Determine the (X, Y) coordinate at the center of the cell enclosing the given text.  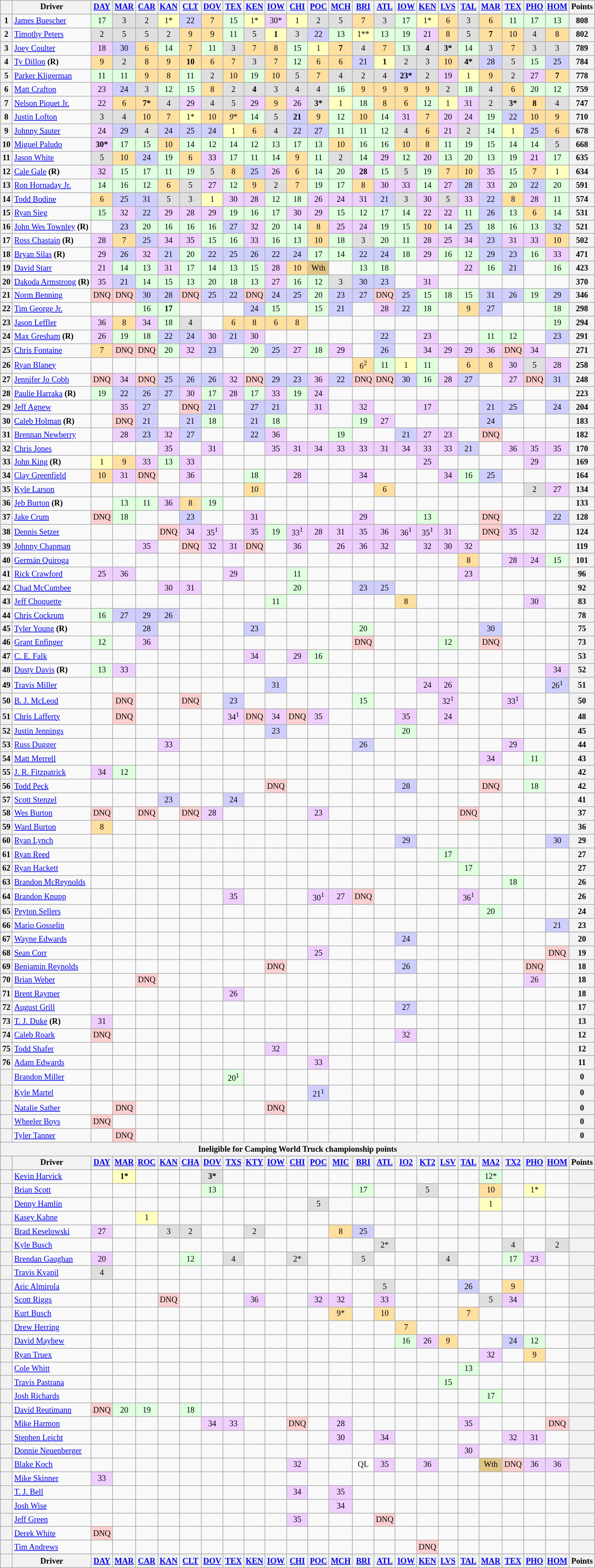
Josh Richards (52, 1396)
23* (406, 76)
635 (582, 158)
IO2 (406, 1163)
Brandon McReynolds (52, 882)
Brendan Gaughan (52, 1259)
370 (582, 282)
Mike Skinner (52, 1479)
789 (582, 48)
Paulie Harraka (R) (52, 394)
Chris Jones (52, 448)
Germán Quiroga (52, 560)
Dakoda Armstrong (R) (52, 282)
Norm Benning (52, 296)
321 (448, 701)
MIC (341, 1163)
808 (582, 21)
Brennan Newberry (52, 435)
Peyton Sellers (52, 911)
Derek White (52, 1534)
40 (6, 560)
Jennifer Jo Cobb (52, 380)
Tyler Tanner (52, 1136)
759 (582, 89)
261 (557, 685)
294 (582, 323)
Max Gresham (R) (52, 337)
124 (582, 532)
Scott Stenzel (52, 800)
747 (582, 103)
Matt Merrell (52, 759)
298 (582, 309)
KT2 (427, 1163)
341 (234, 717)
Cole Whitt (52, 1368)
56 (6, 786)
KTY (255, 1163)
T. J. Duke (R) (52, 1022)
101 (582, 560)
Aric Almirola (52, 1286)
4* (468, 62)
Parker Kligerman (52, 76)
63 (6, 882)
Todd Bodine (52, 200)
David Mayhew (52, 1341)
Ryan Hackett (52, 868)
291 (582, 337)
39 (6, 546)
471 (582, 255)
64 (6, 897)
CHA (190, 1163)
Wayne Edwards (52, 939)
201 (234, 1078)
Tim George Jr. (52, 309)
ROC (147, 1163)
92 (582, 587)
Drew Herring (52, 1327)
183 (582, 421)
301 (318, 897)
Ryan Blaney (52, 365)
Wheeler Boys (52, 1122)
Stephen Leicht (52, 1438)
49 (6, 685)
133 (582, 503)
Kyle Busch (52, 1245)
211 (318, 1093)
574 (582, 200)
Russ Dugger (52, 745)
119 (582, 546)
69 (6, 967)
591 (582, 186)
182 (582, 435)
Kasey Kahne (52, 1218)
Todd Shafer (52, 1049)
Ineligible for Camping World Truck championship points (298, 1150)
68 (6, 953)
J. R. Fitzpatrick (52, 772)
Rick Crawford (52, 574)
60 (6, 841)
Justin Jennings (52, 731)
71 (6, 994)
Sean Corr (52, 953)
802 (582, 35)
Caleb Holman (R) (52, 421)
Caleb Roark (52, 1036)
778 (582, 76)
Cale Gale (R) (52, 172)
Ryan Sieg (52, 213)
134 (582, 489)
LSV (448, 1163)
Ward Burton (52, 827)
7* (147, 103)
Jason Leffler (52, 323)
Brad Keselowski (52, 1232)
70 (6, 981)
C. E. Falk (52, 657)
Chris Cockrum (52, 615)
Wes Burton (52, 813)
55 (6, 772)
Brent Raymer (52, 994)
Brian Scott (52, 1191)
59 (6, 827)
72 (6, 1008)
TX2 (513, 1163)
423 (582, 268)
128 (582, 517)
634 (582, 172)
David Reutimann (52, 1410)
271 (582, 350)
Chris Fontaine (52, 350)
Kyle Martel (52, 1093)
96 (582, 574)
78 (582, 615)
Jake Crum (52, 517)
Benjamin Reynolds (52, 967)
James Buescher (52, 21)
Timothy Peters (52, 35)
Grant Enfinger (52, 643)
John Wes Townley (R) (52, 227)
54 (6, 759)
Mario Gosselin (52, 925)
Jeb Burton (R) (52, 503)
Brandon Knupp (52, 897)
Tyler Young (R) (52, 629)
38 (6, 532)
Tim Andrews (52, 1547)
248 (582, 380)
47 (6, 657)
Johnny Chapman (52, 546)
Mike Harmon (52, 1424)
710 (582, 117)
66 (6, 925)
76 (6, 1063)
Jeff Green (52, 1520)
Travis Kvapil (52, 1273)
668 (582, 144)
Brandon Miller (52, 1078)
12* (490, 1177)
Kyle Larson (52, 489)
58 (6, 813)
164 (582, 476)
Chad McCumbee (52, 587)
Ryan Lynch (52, 841)
T. J. Bell (52, 1493)
74 (6, 1036)
784 (582, 62)
521 (582, 227)
Scott Riggs (52, 1300)
170 (582, 448)
204 (582, 407)
Joey Coulter (52, 48)
Jeff Agnew (52, 407)
Kevin Harvick (52, 1177)
Jeff Choquette (52, 601)
David Starr (52, 268)
Ty Dillon (R) (52, 62)
John King (R) (52, 462)
169 (582, 462)
Dusty Davis (R) (52, 671)
Todd Peck (52, 786)
Brian Weber (52, 981)
August Grill (52, 1008)
346 (582, 296)
Chris Lafferty (52, 717)
Nelson Piquet Jr. (52, 103)
TXS (234, 1163)
Matt Crafton (52, 89)
67 (6, 939)
65 (6, 911)
Ryan Truex (52, 1355)
223 (582, 394)
B. J. McLeod (52, 701)
Ross Chastain (R) (52, 241)
Travis Pastrana (52, 1382)
Clay Greenfield (52, 476)
Bryan Silas (R) (52, 255)
678 (582, 130)
1** (363, 35)
Ryan Reed (52, 854)
MA2 (490, 1163)
46 (6, 643)
Travis Miller (52, 685)
Johnny Sauter (52, 130)
57 (6, 800)
Kurt Busch (52, 1314)
Adam Edwards (52, 1063)
258 (582, 365)
Dennis Setzer (52, 532)
Justin Lofton (52, 117)
83 (582, 601)
Natalie Sather (52, 1108)
Blake Koch (52, 1465)
502 (582, 241)
531 (582, 213)
Ron Hornaday Jr. (52, 186)
Miguel Paludo (52, 144)
61 (6, 854)
Donnie Neuenberger (52, 1452)
Josh Wise (52, 1506)
Denny Hamlin (52, 1204)
Jason White (52, 158)
QL (363, 1465)
